Locate the cell with the specified text and output its (x, y) center coordinate. 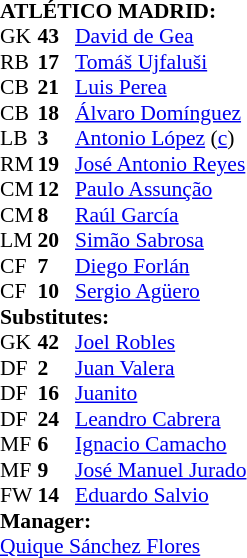
7 (57, 266)
Joel Robles (160, 343)
David de Gea (160, 37)
Ignacio Camacho (160, 445)
Diego Forlán (160, 266)
Juanito (160, 393)
43 (57, 37)
8 (57, 215)
Sergio Agüero (160, 291)
Antonio López (c) (160, 139)
RM (19, 164)
10 (57, 291)
14 (57, 495)
Luis Perea (160, 87)
17 (57, 62)
2 (57, 368)
6 (57, 445)
24 (57, 419)
Juan Valera (160, 368)
18 (57, 113)
Leandro Cabrera (160, 419)
20 (57, 241)
LM (19, 241)
Paulo Assunção (160, 189)
Tomáš Ujfaluši (160, 62)
LB (19, 139)
José Manuel Jurado (160, 470)
Manager: (123, 521)
42 (57, 343)
19 (57, 164)
Substitutes: (123, 317)
José Antonio Reyes (160, 164)
3 (57, 139)
Eduardo Salvio (160, 495)
Simão Sabrosa (160, 241)
FW (19, 495)
21 (57, 87)
16 (57, 393)
9 (57, 470)
Raúl García (160, 215)
Álvaro Domínguez (160, 113)
12 (57, 189)
RB (19, 62)
